Output the (X, Y) coordinate of the center of the cell containing the given text.  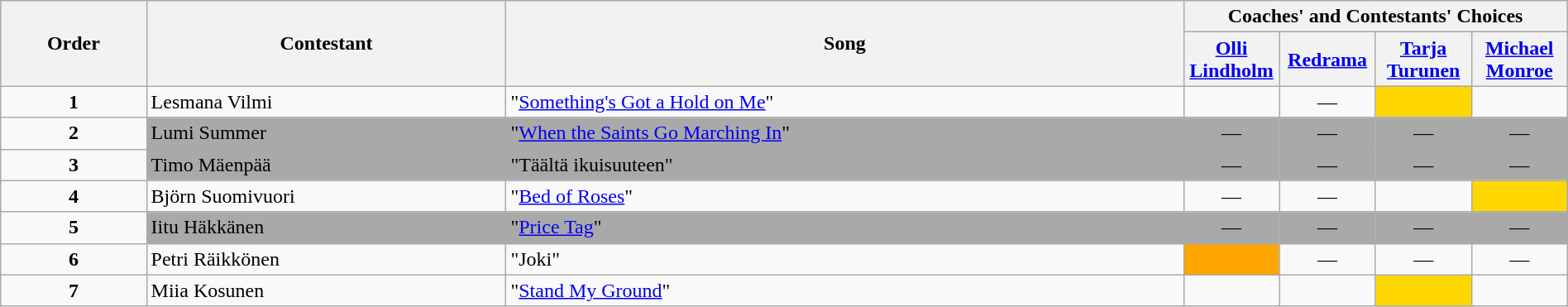
Timo Mäenpää (326, 165)
Iitu Häkkänen (326, 228)
"Stand My Ground" (845, 290)
1 (74, 102)
7 (74, 290)
Tarja Turunen (1423, 60)
Lesmana Vilmi (326, 102)
Petri Räikkönen (326, 259)
2 (74, 133)
Björn Suomivuori (326, 196)
Order (74, 43)
Redrama (1327, 60)
Miia Kosunen (326, 290)
"Bed of Roses" (845, 196)
4 (74, 196)
"Price Tag" (845, 228)
"Täältä ikuisuuteen" (845, 165)
Song (845, 43)
"Something's Got a Hold on Me" (845, 102)
Coaches' and Contestants' Choices (1375, 17)
6 (74, 259)
Olli Lindholm (1231, 60)
"When the Saints Go Marching In" (845, 133)
Contestant (326, 43)
3 (74, 165)
Michael Monroe (1519, 60)
Lumi Summer (326, 133)
"Joki" (845, 259)
5 (74, 228)
